Output the (x, y) coordinate of the center of the cell containing the given text.  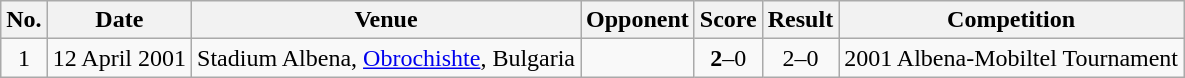
Competition (1012, 20)
Date (119, 20)
Opponent (638, 20)
Stadium Albena, Obrochishte, Bulgaria (386, 58)
2001 Albena-Mobiltel Tournament (1012, 58)
Score (728, 20)
Venue (386, 20)
Result (800, 20)
1 (24, 58)
No. (24, 20)
12 April 2001 (119, 58)
